Pinpoint the cell where the given text exists, returning its (x, y) midpoint coordinate. 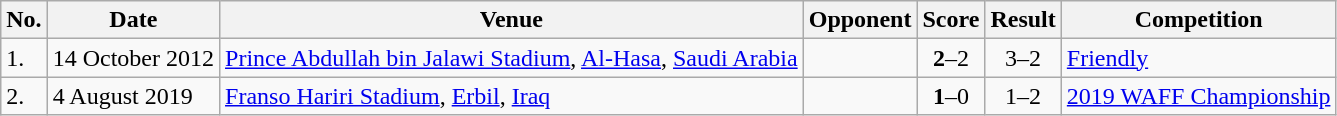
4 August 2019 (133, 96)
Date (133, 20)
Competition (1198, 20)
Prince Abdullah bin Jalawi Stadium, Al-Hasa, Saudi Arabia (512, 58)
2. (24, 96)
1. (24, 58)
3–2 (1023, 58)
Venue (512, 20)
1–0 (951, 96)
Franso Hariri Stadium, Erbil, Iraq (512, 96)
Opponent (860, 20)
Result (1023, 20)
2–2 (951, 58)
14 October 2012 (133, 58)
Score (951, 20)
1–2 (1023, 96)
Friendly (1198, 58)
No. (24, 20)
2019 WAFF Championship (1198, 96)
